From the cell containing the given text, extract its center point as [X, Y] coordinate. 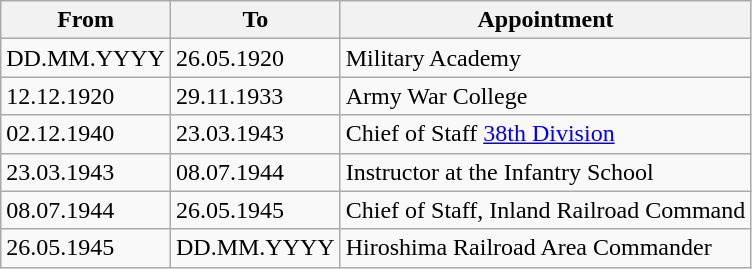
To [255, 20]
26.05.1920 [255, 58]
Chief of Staff 38th Division [546, 134]
Hiroshima Railroad Area Commander [546, 248]
Chief of Staff, Inland Railroad Command [546, 210]
29.11.1933 [255, 96]
02.12.1940 [86, 134]
From [86, 20]
Army War College [546, 96]
12.12.1920 [86, 96]
Military Academy [546, 58]
Appointment [546, 20]
Instructor at the Infantry School [546, 172]
